Search for the cell housing the specified text and yield its [x, y] center coordinate. 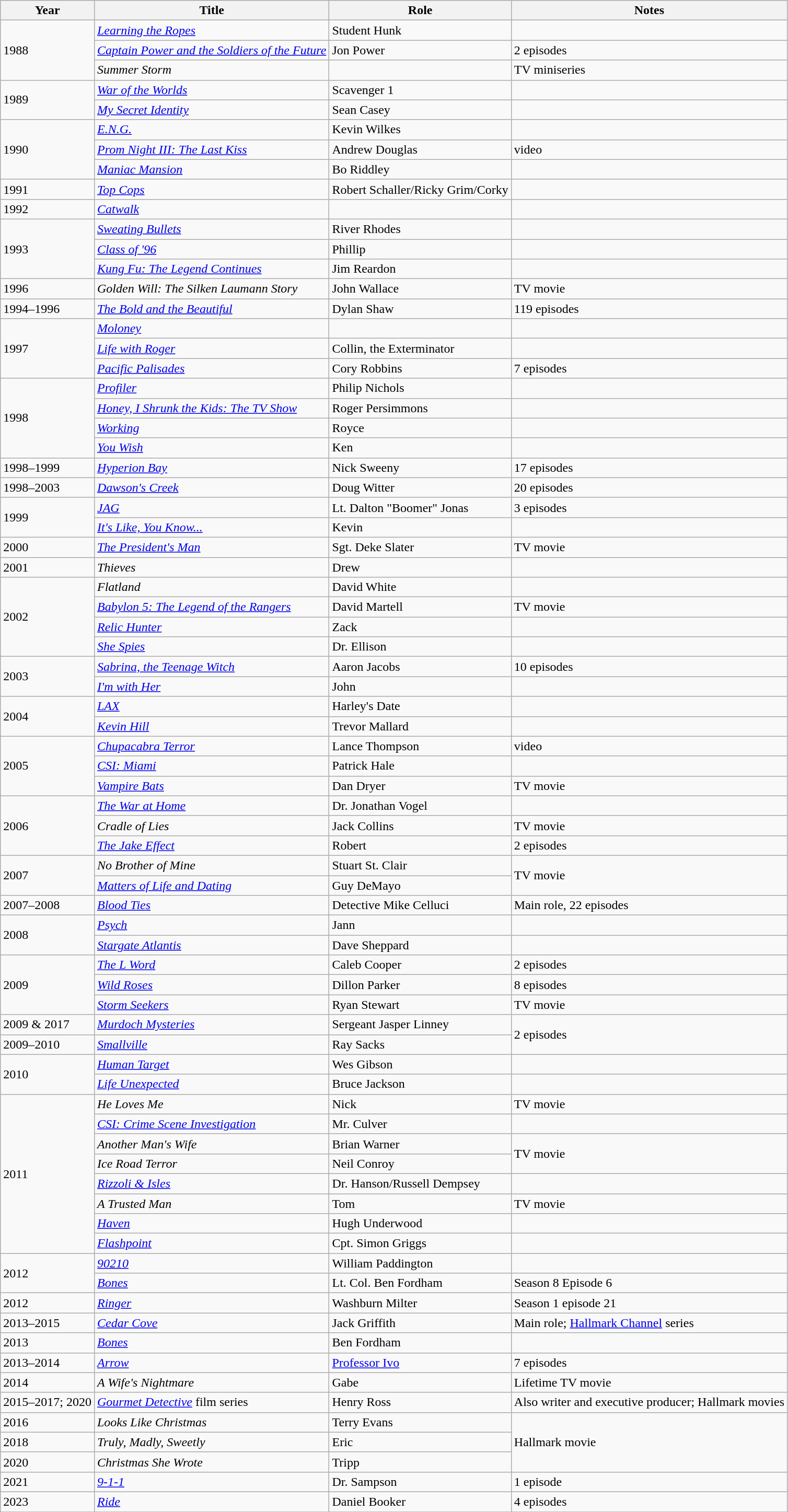
1996 [48, 289]
John Wallace [420, 289]
The L Word [211, 965]
Ringer [211, 1303]
Scavenger 1 [420, 90]
Cory Robbins [420, 368]
Washburn Milter [420, 1303]
Aaron Jacobs [420, 667]
The Jake Effect [211, 845]
Caleb Cooper [420, 965]
Jann [420, 925]
The War at Home [211, 806]
E.N.G. [211, 130]
1 episode [649, 1482]
Detective Mike Celluci [420, 905]
2013–2014 [48, 1363]
4 episodes [649, 1502]
1994–1996 [48, 309]
Lifetime TV movie [649, 1382]
Storm Seekers [211, 1005]
A Trusted Man [211, 1203]
Brian Warner [420, 1144]
John [420, 687]
Terry Evans [420, 1422]
2004 [48, 716]
2003 [48, 677]
Ken [420, 448]
Kevin Hill [211, 726]
CSI: Miami [211, 766]
2006 [48, 825]
Ride [211, 1502]
Jim Reardon [420, 269]
Title [211, 10]
Arrow [211, 1363]
2013 [48, 1343]
Life Unexpected [211, 1084]
Cedar Cove [211, 1323]
Mr. Culver [420, 1124]
Dr. Jonathan Vogel [420, 806]
Summer Storm [211, 70]
Professor Ivo [420, 1363]
Murdoch Mysteries [211, 1025]
1991 [48, 189]
The President's Man [211, 547]
Collin, the Exterminator [420, 348]
2005 [48, 766]
Class of '96 [211, 249]
Psych [211, 925]
Flashpoint [211, 1243]
Andrew Douglas [420, 149]
Hyperion Bay [211, 468]
2008 [48, 935]
It's Like, You Know... [211, 527]
Top Cops [211, 189]
17 episodes [649, 468]
Role [420, 10]
1993 [48, 249]
1990 [48, 149]
Sergeant Jasper Linney [420, 1025]
2001 [48, 567]
Eric [420, 1442]
Relic Hunter [211, 627]
Golden Will: The Silken Laumann Story [211, 289]
Doug Witter [420, 487]
Phillip [420, 249]
David Martell [420, 607]
Working [211, 428]
William Paddington [420, 1263]
Moloney [211, 329]
Bo Riddley [420, 169]
Notes [649, 10]
Honey, I Shrunk the Kids: The TV Show [211, 408]
Kung Fu: The Legend Continues [211, 269]
8 episodes [649, 985]
2020 [48, 1462]
1997 [48, 348]
2011 [48, 1173]
2009 & 2017 [48, 1025]
1998–2003 [48, 487]
Human Target [211, 1064]
2007 [48, 875]
River Rhodes [420, 229]
Babylon 5: The Legend of the Rangers [211, 607]
Blood Ties [211, 905]
Haven [211, 1224]
He Loves Me [211, 1104]
Jack Griffith [420, 1323]
Lt. Dalton "Boomer" Jonas [420, 507]
Dr. Ellison [420, 647]
Sweating Bullets [211, 229]
Ryan Stewart [420, 1005]
Looks Like Christmas [211, 1422]
2013–2015 [48, 1323]
Jack Collins [420, 825]
2021 [48, 1482]
2018 [48, 1442]
Sgt. Deke Slater [420, 547]
Thieves [211, 567]
No Brother of Mine [211, 865]
Prom Night III: The Last Kiss [211, 149]
She Spies [211, 647]
Daniel Booker [420, 1502]
A Wife's Nightmare [211, 1382]
Dr. Sampson [420, 1482]
2009 [48, 985]
Vampire Bats [211, 786]
The Bold and the Beautiful [211, 309]
Lt. Col. Ben Fordham [420, 1283]
Student Hunk [420, 30]
1992 [48, 209]
Season 8 Episode 6 [649, 1283]
2002 [48, 617]
Ray Sacks [420, 1044]
Jon Power [420, 50]
My Secret Identity [211, 110]
Harley's Date [420, 706]
Main role, 22 episodes [649, 905]
2000 [48, 547]
Henry Ross [420, 1402]
Catwalk [211, 209]
Kevin [420, 527]
Profiler [211, 388]
2016 [48, 1422]
Lance Thompson [420, 746]
Tripp [420, 1462]
War of the Worlds [211, 90]
1989 [48, 100]
Season 1 episode 21 [649, 1303]
JAG [211, 507]
Cradle of Lies [211, 825]
Christmas She Wrote [211, 1462]
Trevor Mallard [420, 726]
LAX [211, 706]
Truly, Madly, Sweetly [211, 1442]
2009–2010 [48, 1044]
1998–1999 [48, 468]
90210 [211, 1263]
Robert [420, 845]
Pacific Palisades [211, 368]
2015–2017; 2020 [48, 1402]
Chupacabra Terror [211, 746]
Stargate Atlantis [211, 945]
Gabe [420, 1382]
Robert Schaller/Ricky Grim/Corky [420, 189]
Maniac Mansion [211, 169]
Life with Roger [211, 348]
Nick [420, 1104]
Cpt. Simon Griggs [420, 1243]
1998 [48, 418]
Gourmet Detective film series [211, 1402]
2023 [48, 1502]
Rizzoli & Isles [211, 1183]
Learning the Ropes [211, 30]
Tom [420, 1203]
1999 [48, 517]
You Wish [211, 448]
9-1-1 [211, 1482]
Roger Persimmons [420, 408]
Year [48, 10]
Ice Road Terror [211, 1164]
Flatland [211, 587]
Zack [420, 627]
Bruce Jackson [420, 1084]
Ben Fordham [420, 1343]
Patrick Hale [420, 766]
Neil Conroy [420, 1164]
Wes Gibson [420, 1064]
Stuart St. Clair [420, 865]
CSI: Crime Scene Investigation [211, 1124]
Smallville [211, 1044]
119 episodes [649, 309]
Royce [420, 428]
Dylan Shaw [420, 309]
Wild Roses [211, 985]
2014 [48, 1382]
Main role; Hallmark Channel series [649, 1323]
Captain Power and the Soldiers of the Future [211, 50]
Dawson's Creek [211, 487]
1988 [48, 50]
Philip Nichols [420, 388]
Dillon Parker [420, 985]
Matters of Life and Dating [211, 886]
Nick Sweeny [420, 468]
Dan Dryer [420, 786]
I'm with Her [211, 687]
Sabrina, the Teenage Witch [211, 667]
Guy DeMayo [420, 886]
2007–2008 [48, 905]
20 episodes [649, 487]
2010 [48, 1074]
Kevin Wilkes [420, 130]
10 episodes [649, 667]
TV miniseries [649, 70]
Sean Casey [420, 110]
Dave Sheppard [420, 945]
Hugh Underwood [420, 1224]
3 episodes [649, 507]
Hallmark movie [649, 1442]
David White [420, 587]
Drew [420, 567]
Also writer and executive producer; Hallmark movies [649, 1402]
Dr. Hanson/Russell Dempsey [420, 1183]
Another Man's Wife [211, 1144]
